Return [x, y] of the center of cell containing provided text 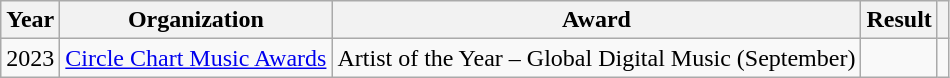
Artist of the Year – Global Digital Music (September) [596, 58]
Circle Chart Music Awards [196, 58]
Award [596, 20]
2023 [30, 58]
Organization [196, 20]
Year [30, 20]
Result [899, 20]
